Search for the cell housing the specified text and yield its (x, y) center coordinate. 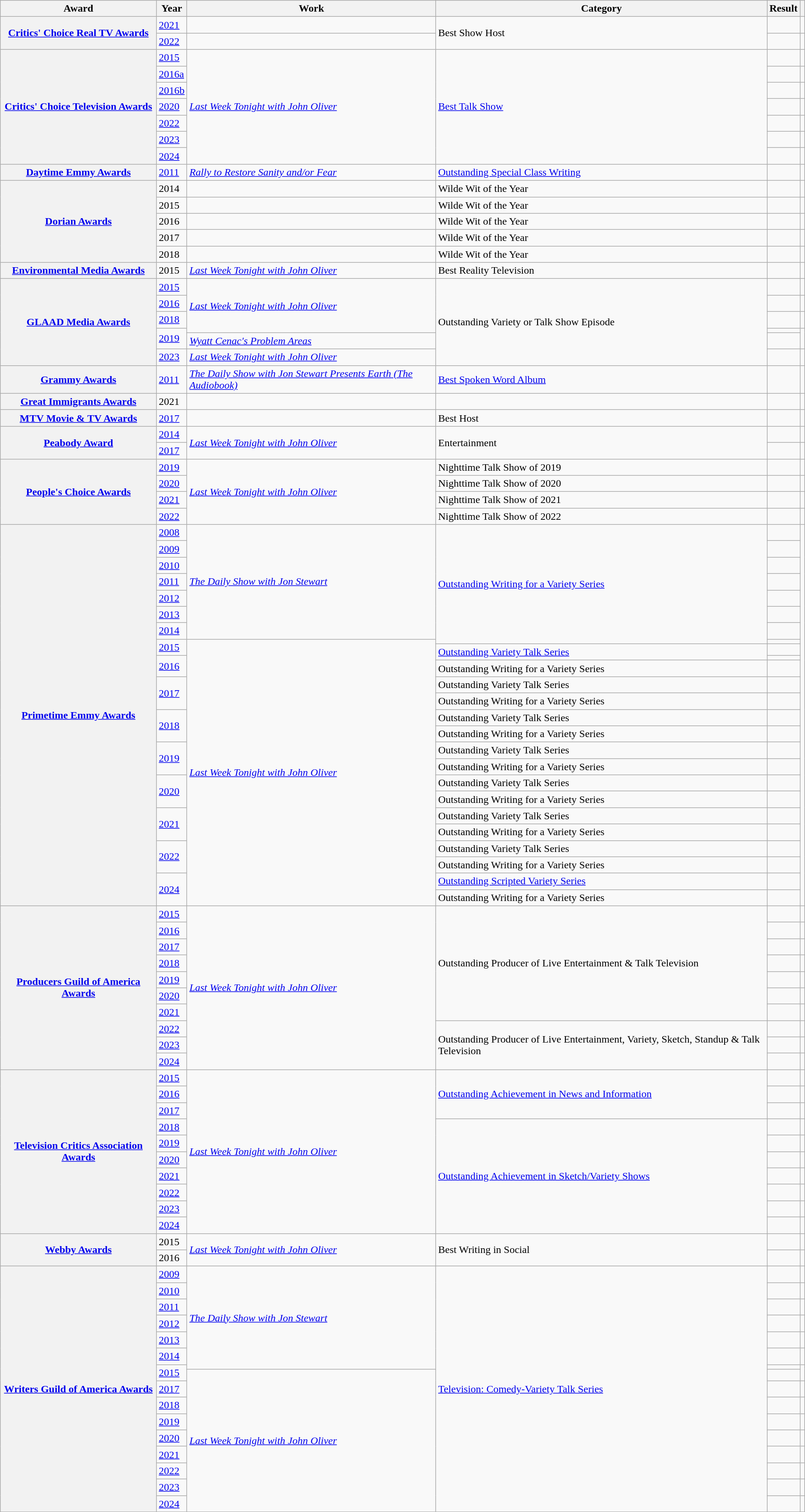
Category (601, 9)
Daytime Emmy Awards (78, 172)
Rally to Restore Sanity and/or Fear (311, 172)
Primetime Emmy Awards (78, 715)
Environmental Media Awards (78, 271)
Producers Guild of America Awards (78, 988)
Outstanding Special Class Writing (601, 172)
2016b (172, 90)
Nighttime Talk Show of 2022 (601, 516)
Outstanding Achievement in Sketch/Variety Shows (601, 1176)
Year (172, 9)
Outstanding Producer of Live Entertainment, Variety, Sketch, Standup & Talk Television (601, 1045)
Nighttime Talk Show of 2021 (601, 500)
Webby Awards (78, 1250)
Nighttime Talk Show of 2019 (601, 467)
The Daily Show with Jon Stewart Presents Earth (The Audiobook) (311, 380)
Best Show Host (601, 33)
Critics' Choice Real TV Awards (78, 33)
Peabody Award (78, 442)
Critics' Choice Television Awards (78, 107)
Nighttime Talk Show of 2020 (601, 484)
Grammy Awards (78, 380)
Entertainment (601, 442)
Television: Comedy-Variety Talk Series (601, 1389)
Best Host (601, 418)
Best Talk Show (601, 107)
Dorian Awards (78, 221)
People's Choice Awards (78, 491)
Best Reality Television (601, 271)
GLAAD Media Awards (78, 322)
Outstanding Achievement in News and Information (601, 1094)
2016a (172, 74)
2008 (172, 533)
Award (78, 9)
Wyatt Cenac's Problem Areas (311, 341)
Writers Guild of America Awards (78, 1389)
Outstanding Scripted Variety Series (601, 881)
Best Writing in Social (601, 1250)
Result (783, 9)
Outstanding Producer of Live Entertainment & Talk Television (601, 963)
MTV Movie & TV Awards (78, 418)
Work (311, 9)
Great Immigrants Awards (78, 401)
Television Critics Association Awards (78, 1151)
Best Spoken Word Album (601, 380)
Outstanding Variety or Talk Show Episode (601, 322)
